Return [X, Y] of the center of cell containing provided text 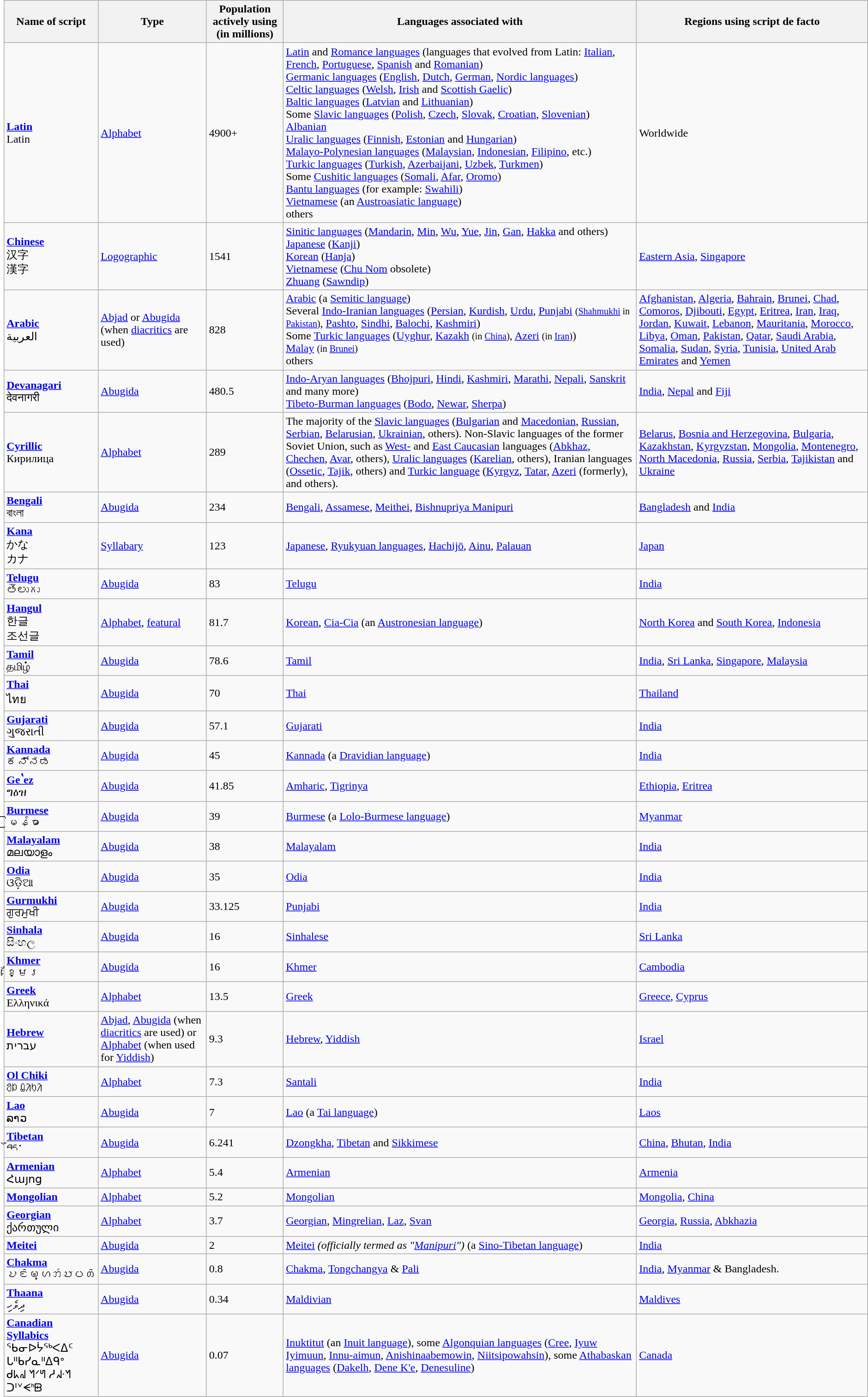
Devanagari देवनागरी [51, 391]
Kannada (a Dravidian language) [460, 755]
0.34 [245, 1299]
Tamil தமிழ் [51, 660]
Population actively using (in millions) [245, 22]
Khmer ខ្មែរ [51, 967]
33.125 [245, 907]
Georgian, Mingrelian, Laz, Svan [460, 1222]
Eastern Asia, Singapore [753, 256]
Hangul 한글 조선글 [51, 622]
Thaana ދިވެހި [51, 1299]
Belarus, Bosnia and Herzegovina, Bulgaria, Kazakhstan, Kyrgyzstan, Mongolia, Montenegro, North Macedonia, Russia, Serbia, Tajikistan and Ukraine [753, 452]
Chakma 𑄌𑄋𑄴𑄟𑄳𑄦𑄃𑄧𑄏𑄛𑄖𑄴 [51, 1269]
Ethiopia, Eritrea [753, 786]
Myanmar [753, 816]
Malayalam മലയാളം [51, 847]
Gurmukhi ਗੁਰਮੁਖੀ [51, 907]
Santali [460, 1081]
Indo-Aryan languages (Bhojpuri, Hindi, Kashmiri, Marathi, Nepali, Sanskrit and many more)Tibeto-Burman languages (Bodo, Newar, Sherpa) [460, 391]
Chakma, Tongchangya & Pali [460, 1269]
India, Sri Lanka, Singapore, Malaysia [753, 660]
5.2 [245, 1197]
Ol Chiki ᱚᱞ ᱪᱤᱠᱤ [51, 1081]
Telugu తెలుగు [51, 584]
Thai [460, 693]
9.3 [245, 1039]
Armenian Հայոց [51, 1173]
Bangladesh and India [753, 507]
Greek [460, 996]
Languages associated with [460, 22]
Gujarati [460, 726]
Maldivian [460, 1299]
289 [245, 452]
Canada [753, 1355]
39 [245, 816]
Amharic, Tigrinya [460, 786]
35 [245, 876]
Logographic [152, 256]
78.6 [245, 660]
45 [245, 755]
Canadian Syllabics ᖃᓂᐅᔮᖅᐸᐃᑦ ᒐᐦᑲᓯᓇᐦᐃᑫᐤ ᑯᖾᖹ ᖿᐟᖻ ᓱᖽᐧᖿ ᑐᑊᘁᗕᑋᗸ [51, 1355]
Odia [460, 876]
Alphabet, featural [152, 622]
6.241 [245, 1142]
Laos [753, 1112]
Bengali বাংলা [51, 507]
Cambodia [753, 967]
North Korea and South Korea, Indonesia [753, 622]
57.1 [245, 726]
2 [245, 1245]
Name of script [51, 22]
Geʽez ግዕዝ [51, 786]
Type [152, 22]
Kannada ಕನ್ನಡ [51, 755]
Meitei (officially termed as "Manipuri") (a Sino-Tibetan language) [460, 1245]
1541 [245, 256]
Sinhala සිංහල [51, 936]
India, Nepal and Fiji [753, 391]
5.4 [245, 1173]
Telugu [460, 584]
Japanese, Ryukyuan languages, Hachijō, Ainu, Palauan [460, 546]
4900+ [245, 133]
7.3 [245, 1081]
0.07 [245, 1355]
Georgian ქართული [51, 1222]
India, Myanmar & Bangladesh. [753, 1269]
Hebrew עברית [51, 1039]
Arabic العربية [51, 330]
Abjad or Abugida (when diacritics are used) [152, 330]
Abjad, Abugida (when diacritics are used) or Alphabet (when used for Yiddish) [152, 1039]
Hebrew, Yiddish [460, 1039]
Meitei [51, 1245]
Syllabary [152, 546]
81.7 [245, 622]
Punjabi [460, 907]
Georgia, Russia, Abkhazia [753, 1222]
Chinese 汉字 漢字 [51, 256]
3.7 [245, 1222]
13.5 [245, 996]
Odia ଓଡ଼ିଆ [51, 876]
Gujarati ગુજરાતી [51, 726]
Tamil [460, 660]
Malayalam [460, 847]
Burmese မြန်မာ [51, 816]
Greek Ελληνικά [51, 996]
Tibetan བོད་ [51, 1142]
Dzongkha, Tibetan and Sikkimese [460, 1142]
Israel [753, 1039]
7 [245, 1112]
Khmer [460, 967]
Thailand [753, 693]
83 [245, 584]
Sinhalese [460, 936]
Lao ລາວ [51, 1112]
123 [245, 546]
38 [245, 847]
Sri Lanka [753, 936]
Armenia [753, 1173]
Maldives [753, 1299]
828 [245, 330]
Thai ไทย [51, 693]
China, Bhutan, India [753, 1142]
Greece, Cyprus [753, 996]
70 [245, 693]
480.5 [245, 391]
Kana かな カナ [51, 546]
0.8 [245, 1269]
Sinitic languages (Mandarin, Min, Wu, Yue, Jin, Gan, Hakka and others)Japanese (Kanji) Korean (Hanja) Vietnamese (Chu Nom obsolete) Zhuang (Sawndip) [460, 256]
234 [245, 507]
Bengali, Assamese, Meithei, Bishnupriya Manipuri [460, 507]
Japan [753, 546]
41.85 [245, 786]
Latin Latin [51, 133]
Regions using script de facto [753, 22]
Mongolia, China [753, 1197]
Korean, Cia-Cia (an Austronesian language) [460, 622]
Worldwide [753, 133]
Cyrillic Кирилица [51, 452]
Lao (a Tai language) [460, 1112]
Armenian [460, 1173]
Burmese (a Lolo-Burmese language) [460, 816]
